Return the (x, y) coordinate for the center point of the cell that contains the specified text.  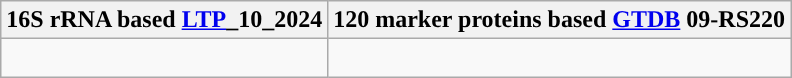
120 marker proteins based GTDB 09-RS220 (560, 20)
16S rRNA based LTP_10_2024 (164, 20)
